Extract the (X, Y) coordinate from the center of the cell holding the provided text.  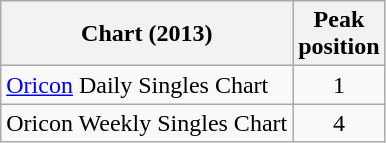
Oricon Weekly Singles Chart (147, 123)
Oricon Daily Singles Chart (147, 85)
Chart (2013) (147, 34)
4 (339, 123)
1 (339, 85)
Peakposition (339, 34)
